Identify which cell holds the provided text, then report its [X, Y] central coordinate. 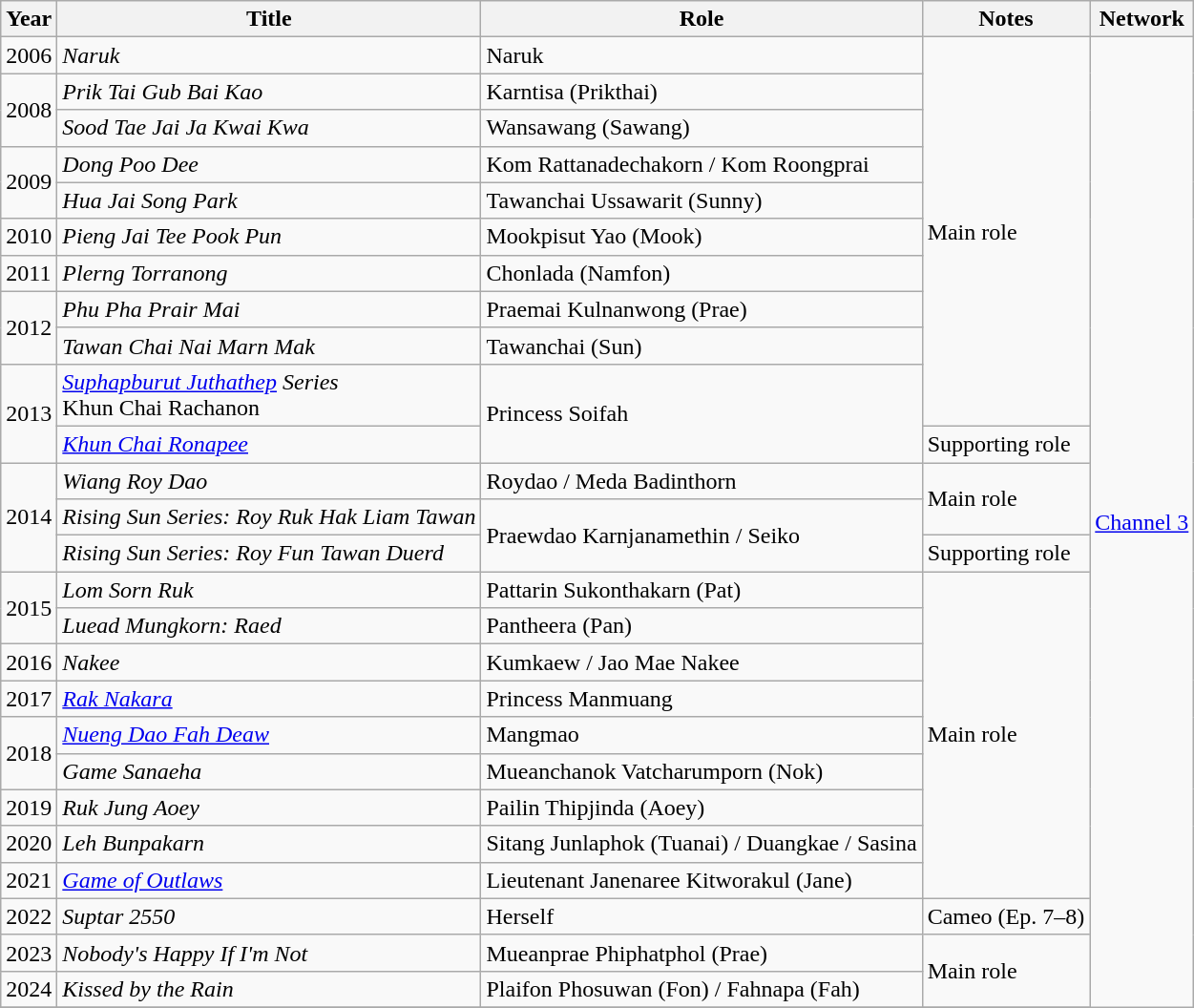
2018 [29, 753]
Game Sanaeha [269, 771]
2013 [29, 412]
Phu Pha Prair Mai [269, 309]
Chonlada (Namfon) [702, 273]
2015 [29, 608]
Plerng Torranong [269, 273]
Pailin Thipjinda (Aoey) [702, 808]
2014 [29, 516]
Hua Jai Song Park [269, 200]
Tawanchai Ussawarit (Sunny) [702, 200]
Tawanchai (Sun) [702, 346]
Praemai Kulnanwong (Prae) [702, 309]
Kissed by the Rain [269, 989]
Praewdao Karnjanamethin / Seiko [702, 535]
Role [702, 19]
2009 [29, 182]
Sitang Junlaphok (Tuanai) / Duangkae / Sasina [702, 844]
Rising Sun Series: Roy Ruk Hak Liam Tawan [269, 517]
Suptar 2550 [269, 916]
Cameo (Ep. 7–8) [1006, 916]
Wansawang (Sawang) [702, 128]
2016 [29, 662]
Khun Chai Ronapee [269, 444]
Nakee [269, 662]
2022 [29, 916]
Dong Poo Dee [269, 164]
Kumkaew / Jao Mae Nakee [702, 662]
Mangmao [702, 735]
Lom Sorn Ruk [269, 590]
Mueanchanok Vatcharumporn (Nok) [702, 771]
Mueanprae Phiphatphol (Prae) [702, 953]
Princess Soifah [702, 412]
Mookpisut Yao (Mook) [702, 237]
Kom Rattanadechakorn / Kom Roongprai [702, 164]
Channel 3 [1142, 523]
Roydao / Meda Badinthorn [702, 480]
Nobody's Happy If I'm Not [269, 953]
Network [1142, 19]
Rising Sun Series: Roy Fun Tawan Duerd [269, 554]
Princess Manmuang [702, 699]
2012 [29, 327]
Pantheera (Pan) [702, 626]
2017 [29, 699]
Year [29, 19]
Notes [1006, 19]
Wiang Roy Dao [269, 480]
Pieng Jai Tee Pook Pun [269, 237]
2020 [29, 844]
Prik Tai Gub Bai Kao [269, 92]
Tawan Chai Nai Marn Mak [269, 346]
Karntisa (Prikthai) [702, 92]
2008 [29, 110]
Sood Tae Jai Ja Kwai Kwa [269, 128]
Suphapburut Juthathep SeriesKhun Chai Rachanon [269, 395]
2024 [29, 989]
Leh Bunpakarn [269, 844]
Luead Mungkorn: Raed [269, 626]
Title [269, 19]
Ruk Jung Aoey [269, 808]
Lieutenant Janenaree Kitworakul (Jane) [702, 880]
2006 [29, 55]
Plaifon Phosuwan (Fon) / Fahnapa (Fah) [702, 989]
Herself [702, 916]
2021 [29, 880]
2010 [29, 237]
Rak Nakara [269, 699]
Nueng Dao Fah Deaw [269, 735]
2023 [29, 953]
2011 [29, 273]
Game of Outlaws [269, 880]
2019 [29, 808]
Pattarin Sukonthakarn (Pat) [702, 590]
